Locate the cell with the specified text and output its (X, Y) center coordinate. 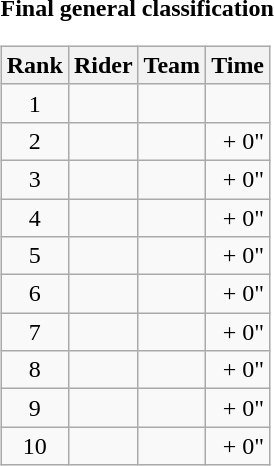
Time (238, 65)
1 (34, 103)
9 (34, 408)
6 (34, 294)
7 (34, 332)
Rider (103, 65)
2 (34, 141)
Team (172, 65)
4 (34, 217)
5 (34, 256)
3 (34, 179)
8 (34, 370)
10 (34, 446)
Rank (34, 65)
